Scan for the cell matching the given text and deliver its (x, y) coordinate at center. 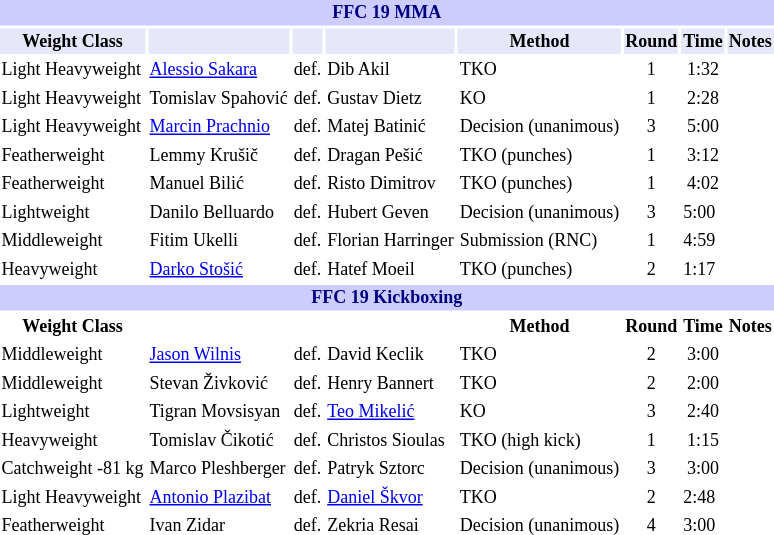
2:48 (704, 497)
Danilo Belluardo (218, 213)
Patryk Sztorc (390, 469)
Tomislav Čikotić (218, 441)
4:02 (704, 184)
Lemmy Krušič (218, 155)
Tomislav Spahović (218, 99)
2:40 (704, 412)
Stevan Živković (218, 383)
Jason Wilnis (218, 355)
Florian Harringer (390, 241)
David Keclik (390, 355)
Antonio Plazibat (218, 497)
Hubert Geven (390, 213)
Marco Pleshberger (218, 469)
1:17 (704, 269)
Henry Bannert (390, 383)
3:12 (704, 155)
Tigran Movsisyan (218, 412)
Catchweight -81 kg (72, 469)
4:59 (704, 241)
Fitim Ukelli (218, 241)
Dragan Pešić (390, 155)
2:00 (704, 383)
Marcin Prachnio (218, 127)
2:28 (704, 99)
Alessio Sakara (218, 70)
1:15 (704, 441)
Hatef Moeil (390, 269)
Christos Sioulas (390, 441)
FFC 19 MMA (386, 13)
TKO (high kick) (539, 441)
Risto Dimitrov (390, 184)
Daniel Škvor (390, 497)
Dib Akil (390, 70)
Darko Stošić (218, 269)
Gustav Dietz (390, 99)
FFC 19 Kickboxing (386, 298)
Manuel Bilić (218, 184)
Submission (RNC) (539, 241)
1:32 (704, 70)
Teo Mikelić (390, 412)
Matej Batinić (390, 127)
